Find where the given text appears and provide that cell's center as (X, Y) coordinate. 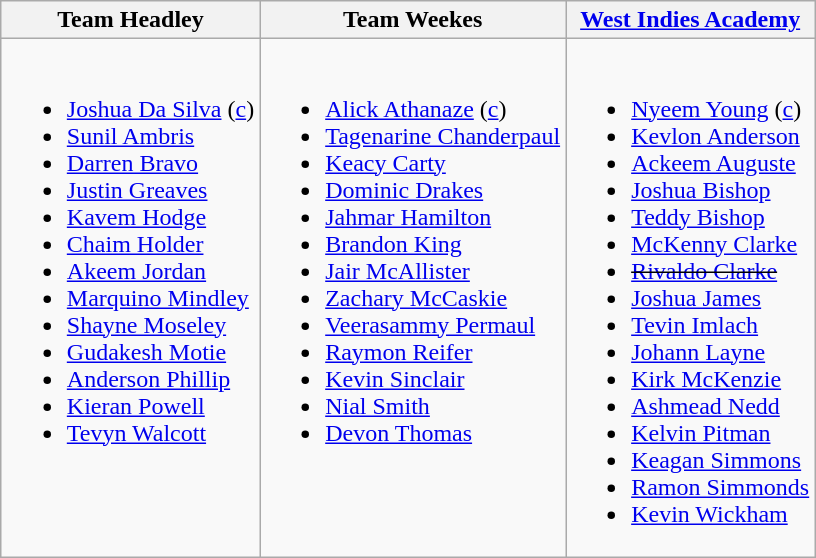
West Indies Academy (690, 20)
Team Weekes (413, 20)
Team Headley (130, 20)
